Provide the (X, Y) coordinate of the cell's center where the given text is located.  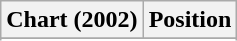
Position (190, 20)
Chart (2002) (72, 20)
